Provide the (X, Y) coordinate of the cell's center where the given text is located.  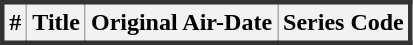
Series Code (344, 22)
Title (56, 22)
Original Air-Date (181, 22)
# (14, 22)
